Identify which cell holds the provided text, then report its [x, y] central coordinate. 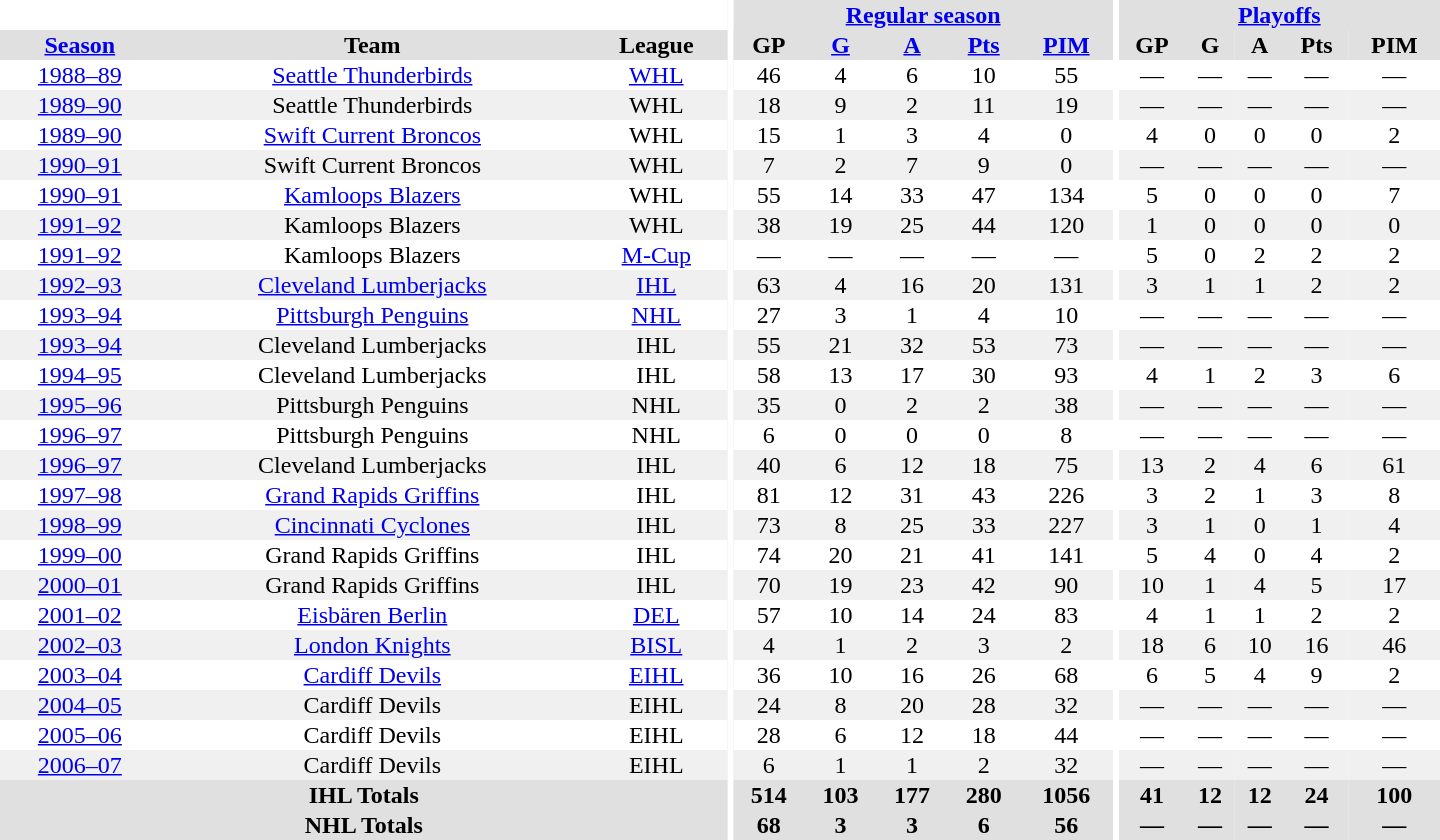
1998–99 [80, 525]
30 [984, 375]
1999–00 [80, 555]
DEL [656, 615]
1992–93 [80, 285]
31 [912, 495]
61 [1394, 465]
177 [912, 795]
103 [841, 795]
2006–07 [80, 765]
120 [1066, 225]
2000–01 [80, 585]
514 [769, 795]
70 [769, 585]
35 [769, 405]
75 [1066, 465]
42 [984, 585]
Team [372, 45]
2001–02 [80, 615]
2003–04 [80, 675]
NHL Totals [364, 825]
BISL [656, 645]
58 [769, 375]
93 [1066, 375]
Season [80, 45]
Cincinnati Cyclones [372, 525]
23 [912, 585]
226 [1066, 495]
280 [984, 795]
43 [984, 495]
83 [1066, 615]
1995–96 [80, 405]
London Knights [372, 645]
2004–05 [80, 705]
League [656, 45]
134 [1066, 195]
1988–89 [80, 75]
57 [769, 615]
53 [984, 345]
2005–06 [80, 735]
11 [984, 105]
1997–98 [80, 495]
36 [769, 675]
227 [1066, 525]
56 [1066, 825]
81 [769, 495]
131 [1066, 285]
Eisbären Berlin [372, 615]
40 [769, 465]
141 [1066, 555]
15 [769, 135]
90 [1066, 585]
Regular season [923, 15]
63 [769, 285]
1994–95 [80, 375]
74 [769, 555]
27 [769, 315]
1056 [1066, 795]
IHL Totals [364, 795]
Playoffs [1280, 15]
26 [984, 675]
M-Cup [656, 255]
47 [984, 195]
100 [1394, 795]
2002–03 [80, 645]
